Capture the cell that displays the provided text and extract its [X, Y] central coordinate. 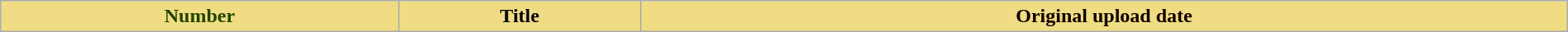
Title [519, 16]
Original upload date [1105, 16]
Number [200, 16]
